For the text-containing cell, return its midpoint in (X, Y) coordinate format. 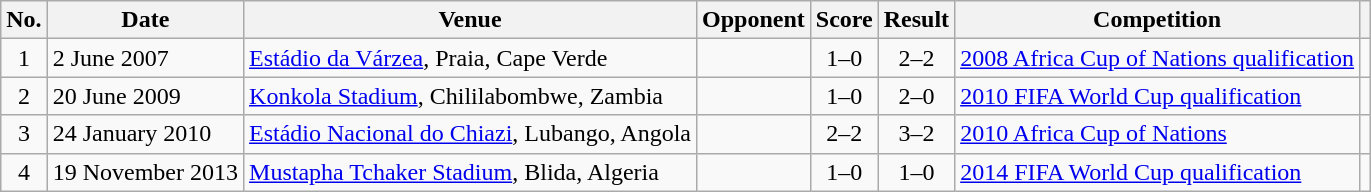
Venue (470, 20)
1 (24, 58)
No. (24, 20)
3 (24, 134)
2 June 2007 (145, 58)
2 (24, 96)
19 November 2013 (145, 172)
Date (145, 20)
Score (844, 20)
2014 FIFA World Cup qualification (1158, 172)
2–0 (916, 96)
4 (24, 172)
2008 Africa Cup of Nations qualification (1158, 58)
2010 FIFA World Cup qualification (1158, 96)
3–2 (916, 134)
Estádio da Várzea, Praia, Cape Verde (470, 58)
Result (916, 20)
Mustapha Tchaker Stadium, Blida, Algeria (470, 172)
Opponent (753, 20)
20 June 2009 (145, 96)
Estádio Nacional do Chiazi, Lubango, Angola (470, 134)
Konkola Stadium, Chililabombwe, Zambia (470, 96)
Competition (1158, 20)
2010 Africa Cup of Nations (1158, 134)
24 January 2010 (145, 134)
